Identify which cell holds the provided text, then report its [x, y] central coordinate. 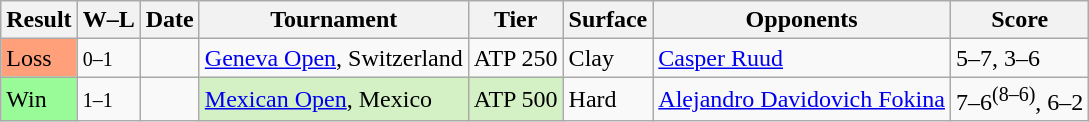
Date [170, 20]
Hard [608, 100]
7–6(8–6), 6–2 [1019, 100]
Tier [516, 20]
Surface [608, 20]
ATP 250 [516, 58]
Casper Ruud [802, 58]
Win [39, 100]
Score [1019, 20]
5–7, 3–6 [1019, 58]
Opponents [802, 20]
Alejandro Davidovich Fokina [802, 100]
Tournament [334, 20]
Result [39, 20]
Clay [608, 58]
ATP 500 [516, 100]
Geneva Open, Switzerland [334, 58]
0–1 [108, 58]
Loss [39, 58]
Mexican Open, Mexico [334, 100]
W–L [108, 20]
1–1 [108, 100]
